Locate the cell with the specified text and output its [X, Y] center coordinate. 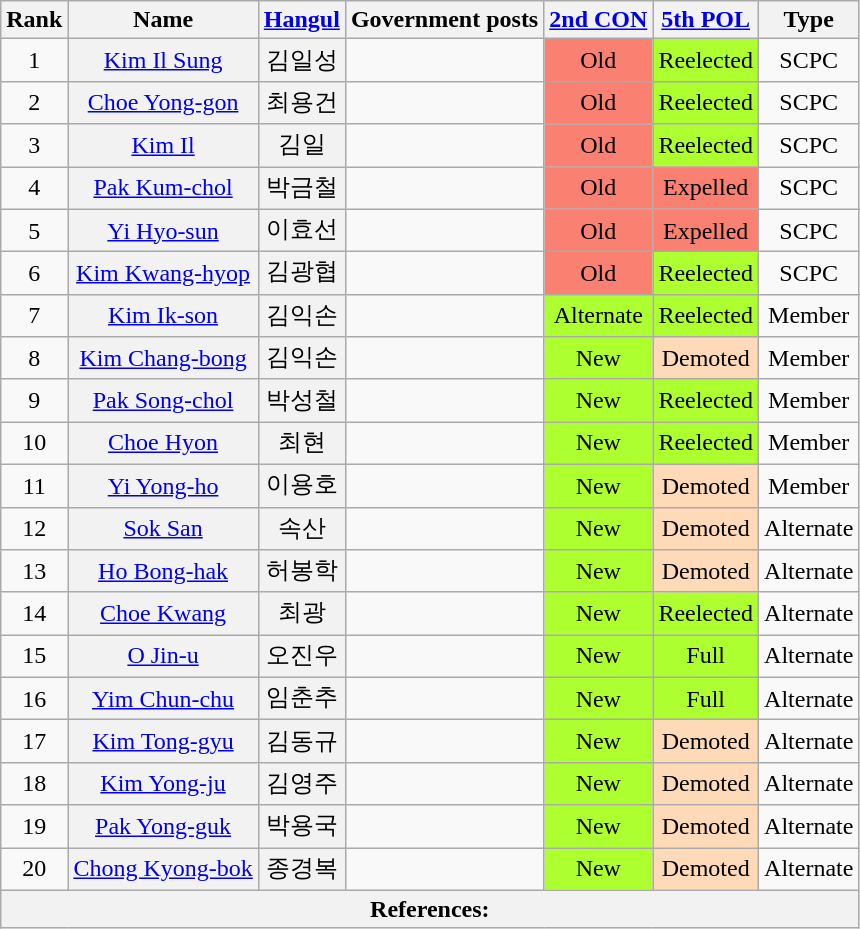
10 [34, 444]
박용국 [302, 826]
이효선 [302, 230]
References: [430, 909]
Hangul [302, 20]
15 [34, 656]
Choe Kwang [163, 614]
오진우 [302, 656]
5 [34, 230]
Kim Tong-gyu [163, 742]
13 [34, 572]
2nd CON [598, 20]
18 [34, 784]
Government posts [444, 20]
Pak Kum-chol [163, 188]
Pak Yong-guk [163, 826]
Ho Bong-hak [163, 572]
종경복 [302, 870]
1 [34, 60]
Kim Il Sung [163, 60]
Chong Kyong-bok [163, 870]
Rank [34, 20]
2 [34, 102]
17 [34, 742]
허봉학 [302, 572]
김일성 [302, 60]
박금철 [302, 188]
4 [34, 188]
Kim Kwang-hyop [163, 274]
Yim Chun-chu [163, 698]
Choe Hyon [163, 444]
최광 [302, 614]
19 [34, 826]
9 [34, 400]
Choe Yong-gon [163, 102]
Kim Ik-son [163, 316]
11 [34, 486]
Kim Il [163, 146]
Yi Hyo-sun [163, 230]
Sok San [163, 528]
박성철 [302, 400]
3 [34, 146]
5th POL [706, 20]
Type [809, 20]
김일 [302, 146]
이용호 [302, 486]
김광협 [302, 274]
최현 [302, 444]
Name [163, 20]
Kim Yong-ju [163, 784]
김동규 [302, 742]
O Jin-u [163, 656]
최용건 [302, 102]
Kim Chang-bong [163, 358]
임춘추 [302, 698]
16 [34, 698]
20 [34, 870]
김영주 [302, 784]
14 [34, 614]
8 [34, 358]
12 [34, 528]
6 [34, 274]
속산 [302, 528]
Pak Song-chol [163, 400]
7 [34, 316]
Yi Yong-ho [163, 486]
